Scan for the cell matching the given text and deliver its (X, Y) coordinate at center. 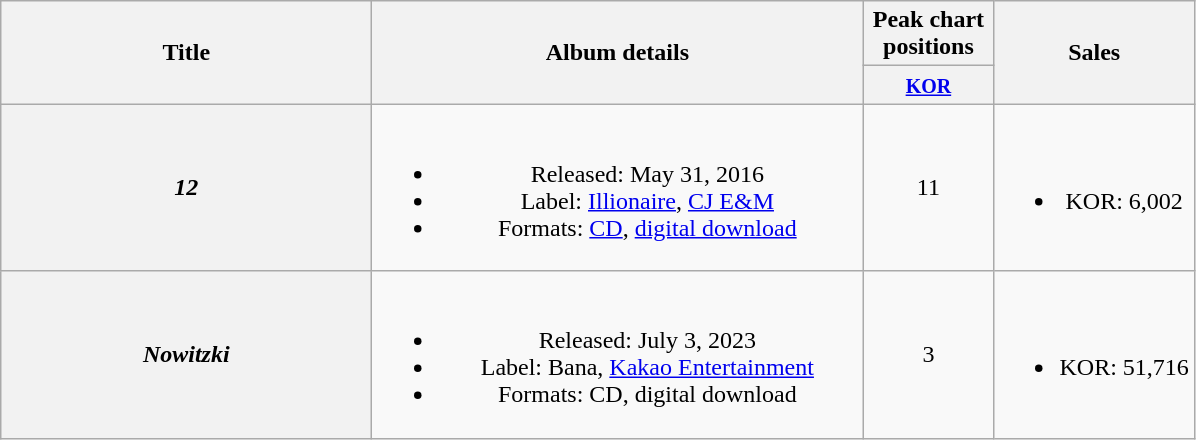
Released: May 31, 2016Label: Illionaire, CJ E&MFormats: CD, digital download (618, 188)
12 (186, 188)
KOR: 51,716 (1094, 354)
Nowitzki (186, 354)
KOR: 6,002 (1094, 188)
Released: July 3, 2023Label: Bana, Kakao EntertainmentFormats: CD, digital download (618, 354)
Sales (1094, 52)
Peak chart positions (928, 34)
11 (928, 188)
3 (928, 354)
KOR (928, 85)
Album details (618, 52)
Title (186, 52)
